Identify which cell holds the provided text, then report its [x, y] central coordinate. 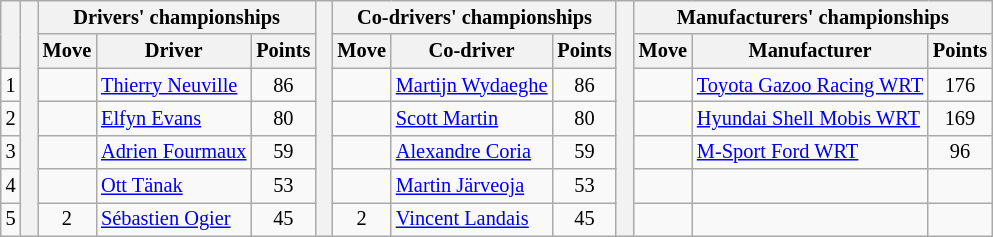
Driver [174, 51]
176 [960, 85]
3 [11, 152]
Vincent Landais [472, 219]
Martin Järveoja [472, 186]
Co-drivers' championships [475, 17]
169 [960, 118]
5 [11, 219]
Alexandre Coria [472, 152]
Toyota Gazoo Racing WRT [810, 85]
Hyundai Shell Mobis WRT [810, 118]
Adrien Fourmaux [174, 152]
M-Sport Ford WRT [810, 152]
96 [960, 152]
Co-driver [472, 51]
4 [11, 186]
Martijn Wydaeghe [472, 85]
Manufacturers' championships [813, 17]
Sébastien Ogier [174, 219]
Ott Tänak [174, 186]
Thierry Neuville [174, 85]
Drivers' championships [177, 17]
Scott Martin [472, 118]
1 [11, 85]
Manufacturer [810, 51]
Elfyn Evans [174, 118]
